Capture the cell that displays the provided text and extract its (x, y) central coordinate. 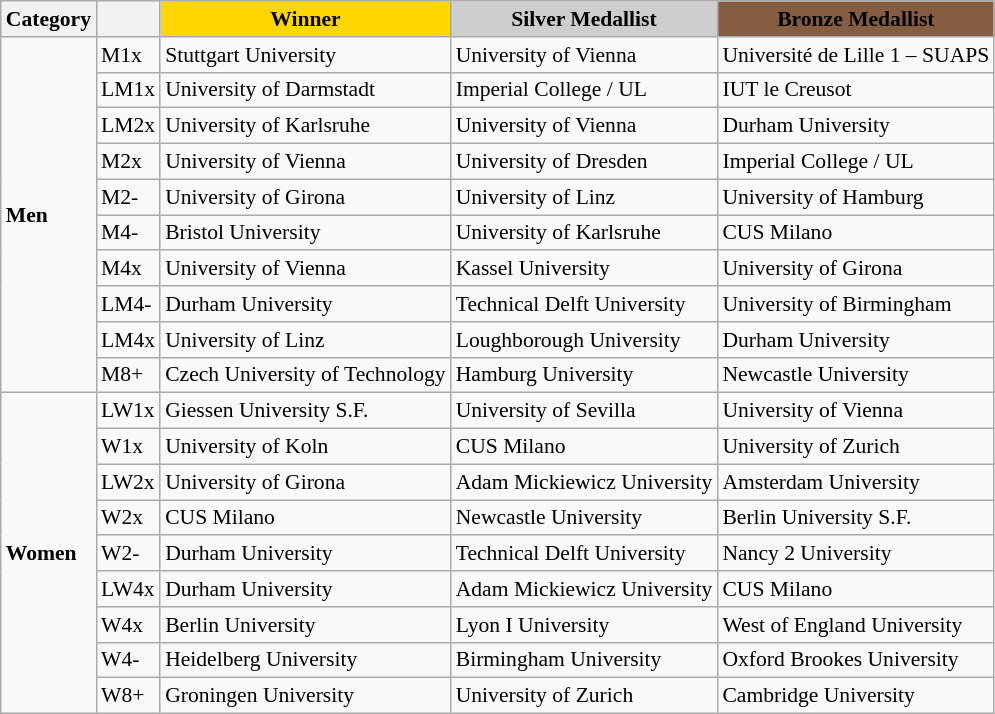
LW4x (128, 589)
Université de Lille 1 – SUAPS (856, 55)
LM2x (128, 126)
University of Sevilla (584, 411)
W4x (128, 625)
Berlin University S.F. (856, 518)
LM4- (128, 304)
M1x (128, 55)
University of Dresden (584, 162)
Cambridge University (856, 696)
Category (48, 19)
M4- (128, 233)
Bronze Medallist (856, 19)
Winner (306, 19)
M8+ (128, 375)
LW2x (128, 482)
West of England University (856, 625)
LM1x (128, 90)
LM4x (128, 340)
Men (48, 215)
M2x (128, 162)
Heidelberg University (306, 660)
University of Koln (306, 447)
University of Hamburg (856, 197)
Kassel University (584, 269)
Giessen University S.F. (306, 411)
University of Birmingham (856, 304)
Loughborough University (584, 340)
Women (48, 554)
University of Darmstadt (306, 90)
Birmingham University (584, 660)
LW1x (128, 411)
Berlin University (306, 625)
M4x (128, 269)
Czech University of Technology (306, 375)
Lyon I University (584, 625)
Nancy 2 University (856, 554)
W1x (128, 447)
M2- (128, 197)
Oxford Brookes University (856, 660)
Hamburg University (584, 375)
IUT le Creusot (856, 90)
Bristol University (306, 233)
Amsterdam University (856, 482)
W2- (128, 554)
Groningen University (306, 696)
Stuttgart University (306, 55)
W8+ (128, 696)
W2x (128, 518)
W4- (128, 660)
Silver Medallist (584, 19)
